Determine the [x, y] coordinate at the center of the cell enclosing the given text.  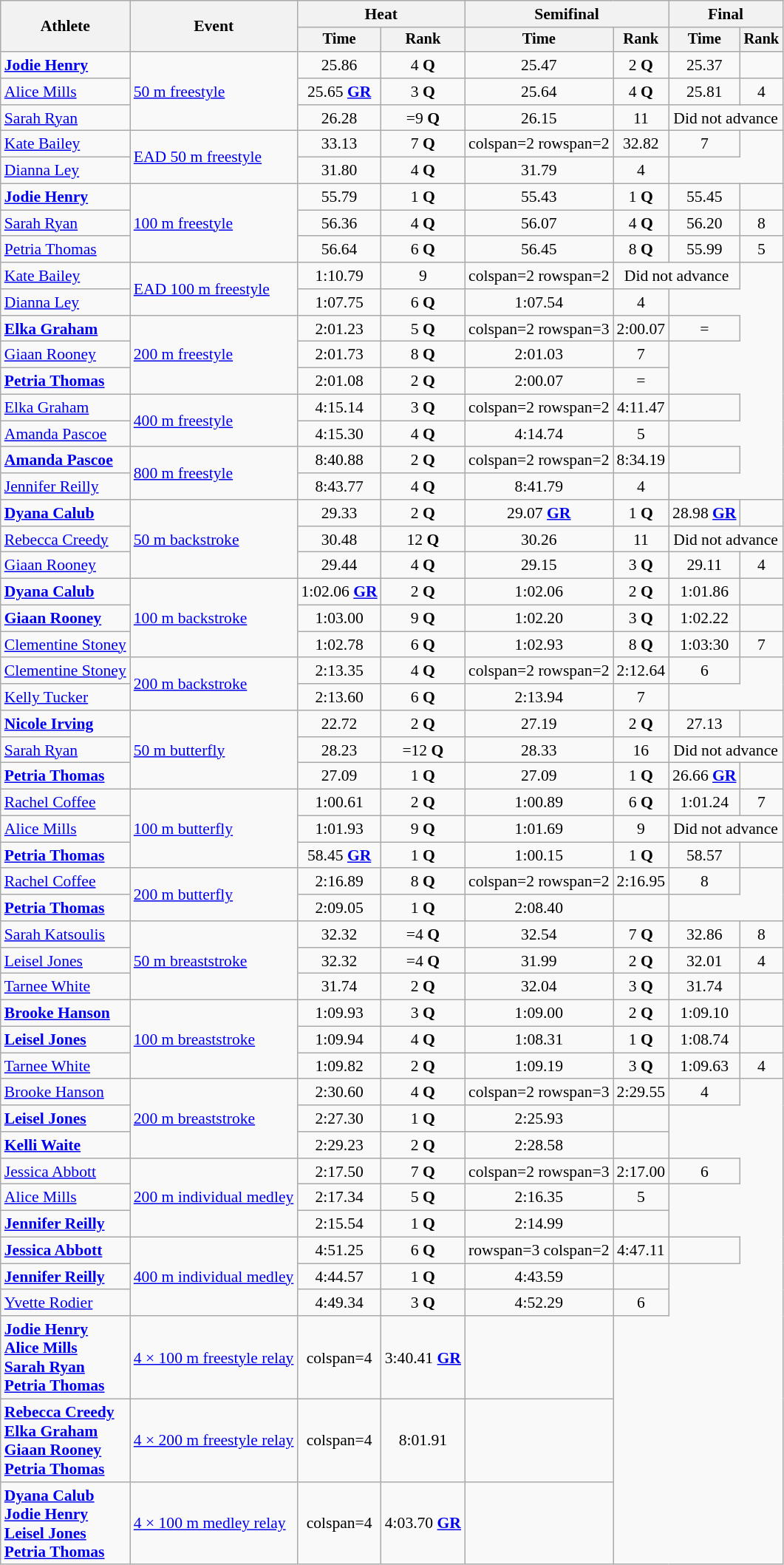
200 m breaststroke [214, 1119]
1:07.54 [539, 302]
25.81 [704, 92]
32.04 [539, 987]
2:25.93 [539, 1118]
Event [214, 27]
25.37 [704, 65]
26.66 GR [704, 776]
50 m butterfly [214, 750]
Yvette Rodier [65, 1303]
4:49.34 [338, 1303]
4:44.57 [338, 1277]
1:01.86 [704, 592]
8:40.88 [338, 461]
1:00.15 [539, 855]
8:01.91 [423, 1441]
Final [726, 14]
2:29.55 [641, 1093]
2:12.64 [641, 671]
28.23 [338, 750]
31.99 [539, 961]
2:16.89 [338, 882]
2:09.05 [338, 908]
4:43.59 [539, 1277]
55.99 [704, 250]
25.86 [338, 65]
1:09.10 [704, 1014]
1:09.19 [539, 1066]
2:01.23 [338, 329]
58.57 [704, 855]
1:02.06 GR [338, 592]
2:08.40 [539, 908]
56.64 [338, 250]
4:15.30 [338, 434]
200 m butterfly [214, 894]
50 m backstroke [214, 540]
Sarah Katsoulis [65, 934]
22.72 [338, 724]
1:09.00 [539, 1014]
58.45 GR [338, 855]
29.11 [704, 566]
4 × 100 m medley relay [214, 1524]
4 × 100 m freestyle relay [214, 1357]
4:52.29 [539, 1303]
32.82 [641, 144]
26.15 [539, 118]
4:15.14 [338, 408]
1:02.93 [539, 645]
55.45 [704, 197]
1:02.20 [539, 619]
100 m breaststroke [214, 1039]
4:11.47 [641, 408]
1:09.82 [338, 1066]
2:30.60 [338, 1093]
100 m butterfly [214, 829]
Athlete [65, 27]
2:27.30 [338, 1118]
56.36 [338, 223]
1:08.74 [704, 1040]
26.28 [338, 118]
25.64 [539, 92]
56.07 [539, 223]
=9 Q [423, 118]
29.33 [338, 513]
1:03.00 [338, 619]
Dyana CalubJodie HenryLeisel JonesPetria Thomas [65, 1524]
1:08.31 [539, 1040]
4:47.11 [641, 1251]
1:02.06 [539, 592]
8:34.19 [641, 461]
28.98 GR [704, 513]
2:01.73 [338, 355]
2:01.03 [539, 355]
2:17.34 [338, 1198]
1:01.93 [338, 829]
1:07.75 [338, 302]
2:17.50 [338, 1172]
=12 Q [423, 750]
50 m breaststroke [214, 961]
28.33 [539, 750]
100 m backstroke [214, 618]
1:01.69 [539, 829]
200 m backstroke [214, 685]
2:17.00 [641, 1172]
1:02.22 [704, 619]
Jodie HenryAlice MillsSarah RyanPetria Thomas [65, 1357]
32.01 [704, 961]
Kelli Waite [65, 1145]
2:13.94 [539, 697]
Kelly Tucker [65, 697]
rowspan=3 colspan=2 [539, 1251]
3:40.41 GR [423, 1357]
400 m individual medley [214, 1277]
Heat [381, 14]
Rebecca Creedy [65, 540]
1:00.89 [539, 803]
16 [641, 750]
2:28.58 [539, 1145]
1:02.78 [338, 645]
4:14.74 [539, 434]
55.79 [338, 197]
800 m freestyle [214, 473]
Nicole Irving [65, 724]
32.86 [704, 934]
2:16.35 [539, 1198]
200 m freestyle [214, 355]
2:16.95 [641, 882]
2:14.99 [539, 1224]
400 m freestyle [214, 421]
25.65 GR [338, 92]
4:51.25 [338, 1251]
30.26 [539, 540]
8:43.77 [338, 486]
1:00.61 [338, 803]
50 m freestyle [214, 92]
55.43 [539, 197]
30.48 [338, 540]
29.15 [539, 566]
56.45 [539, 250]
Rebecca CreedyElka GrahamGiaan RooneyPetria Thomas [65, 1441]
8:41.79 [539, 486]
4:03.70 GR [423, 1524]
12 Q [423, 540]
4 × 200 m freestyle relay [214, 1441]
100 m freestyle [214, 223]
EAD 100 m freestyle [214, 288]
29.44 [338, 566]
1:09.63 [704, 1066]
2:13.60 [338, 697]
25.47 [539, 65]
1:09.94 [338, 1040]
32.54 [539, 934]
2:29.23 [338, 1145]
1:03:30 [704, 645]
2:13.35 [338, 671]
EAD 50 m freestyle [214, 157]
29.07 GR [539, 513]
Semifinal [567, 14]
31.80 [338, 171]
2:15.54 [338, 1224]
1:10.79 [338, 276]
27.19 [539, 724]
56.20 [704, 223]
200 m individual medley [214, 1198]
1:01.24 [704, 803]
31.79 [539, 171]
2:01.08 [338, 381]
27.13 [704, 724]
33.13 [338, 144]
1:09.93 [338, 1014]
